Detect which cell encompasses the target text, then output its (x, y) center coordinate. 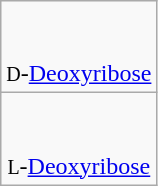
D-Deoxyribose (79, 47)
L-Deoxyribose (79, 139)
